Identify which cell holds the provided text, then report its [x, y] central coordinate. 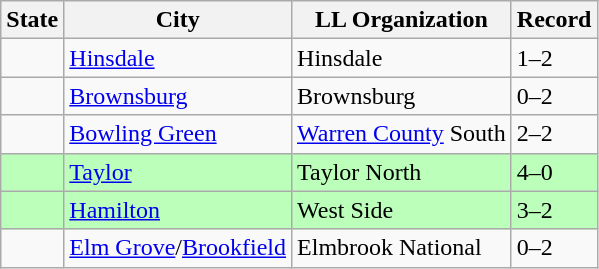
1–2 [554, 58]
LL Organization [402, 20]
West Side [402, 210]
Elm Grove/Brookfield [178, 248]
Record [554, 20]
State [32, 20]
Taylor North [402, 172]
Elmbrook National [402, 248]
Bowling Green [178, 134]
City [178, 20]
3–2 [554, 210]
Hamilton [178, 210]
2–2 [554, 134]
Warren County South [402, 134]
Taylor [178, 172]
4–0 [554, 172]
